From the cell containing the given text, extract its center point as (X, Y) coordinate. 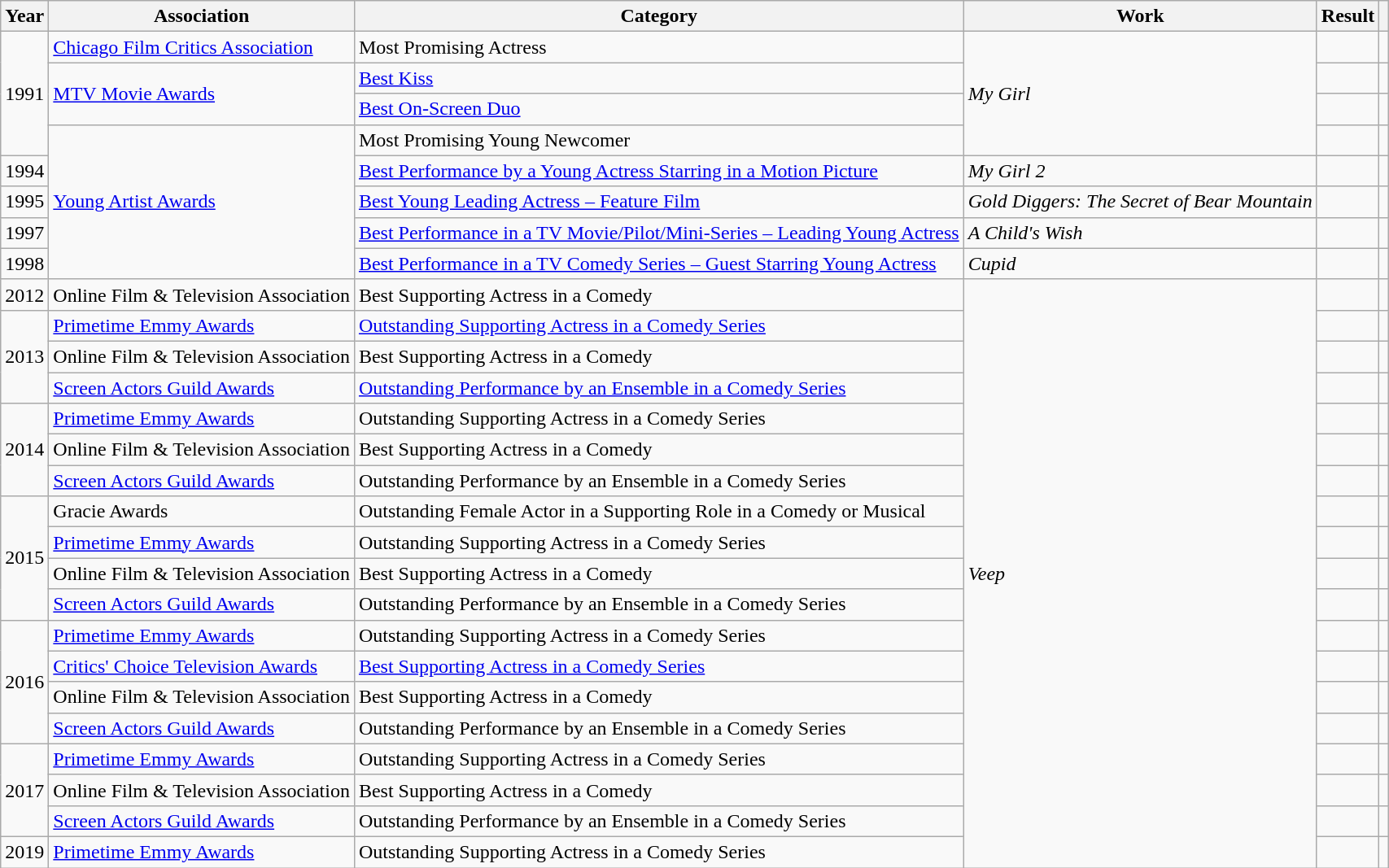
Best Supporting Actress in a Comedy Series (659, 666)
Critics' Choice Television Awards (202, 666)
1997 (24, 233)
Best Performance in a TV Movie/Pilot/Mini-Series – Leading Young Actress (659, 233)
A Child's Wish (1140, 233)
Best On-Screen Duo (659, 109)
Gold Diggers: The Secret of Bear Mountain (1140, 202)
1994 (24, 171)
Best Performance in a TV Comedy Series – Guest Starring Young Actress (659, 264)
Best Kiss (659, 78)
Association (202, 16)
My Girl (1140, 94)
Veep (1140, 573)
Chicago Film Critics Association (202, 47)
2014 (24, 450)
Best Performance by a Young Actress Starring in a Motion Picture (659, 171)
2013 (24, 356)
Result (1348, 16)
MTV Movie Awards (202, 94)
1995 (24, 202)
Category (659, 16)
2017 (24, 790)
My Girl 2 (1140, 171)
Outstanding Female Actor in a Supporting Role in a Comedy or Musical (659, 512)
Cupid (1140, 264)
Most Promising Young Newcomer (659, 140)
2019 (24, 852)
Year (24, 16)
Young Artist Awards (202, 202)
2012 (24, 294)
Gracie Awards (202, 512)
1991 (24, 94)
Work (1140, 16)
1998 (24, 264)
2015 (24, 558)
2016 (24, 682)
Best Young Leading Actress – Feature Film (659, 202)
Most Promising Actress (659, 47)
